Output the [x, y] coordinate of the center of the cell containing the given text.  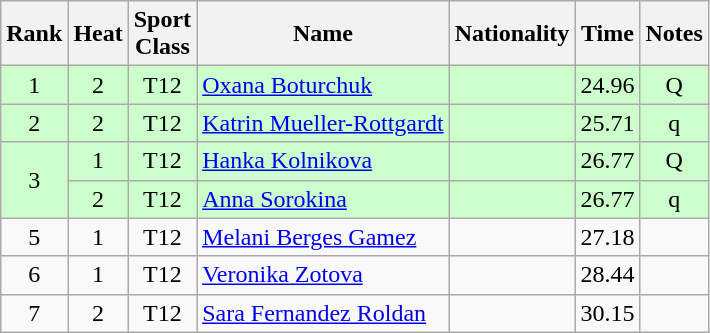
Melani Berges Gamez [324, 237]
30.15 [608, 313]
Rank [34, 34]
7 [34, 313]
Time [608, 34]
Veronika Zotova [324, 275]
Nationality [512, 34]
Notes [674, 34]
Name [324, 34]
Oxana Boturchuk [324, 85]
Hanka Kolnikova [324, 161]
5 [34, 237]
Katrin Mueller-Rottgardt [324, 123]
24.96 [608, 85]
Sara Fernandez Roldan [324, 313]
28.44 [608, 275]
25.71 [608, 123]
3 [34, 180]
27.18 [608, 237]
Anna Sorokina [324, 199]
6 [34, 275]
Heat [98, 34]
SportClass [162, 34]
